Detect which cell encompasses the target text, then output its (x, y) center coordinate. 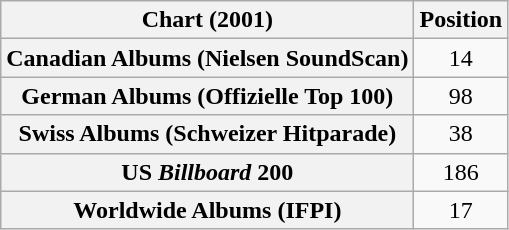
Canadian Albums (Nielsen SoundScan) (208, 58)
98 (461, 96)
14 (461, 58)
German Albums (Offizielle Top 100) (208, 96)
Chart (2001) (208, 20)
186 (461, 172)
Swiss Albums (Schweizer Hitparade) (208, 134)
US Billboard 200 (208, 172)
Position (461, 20)
38 (461, 134)
Worldwide Albums (IFPI) (208, 210)
17 (461, 210)
